Locate the cell with the specified text and output its (X, Y) center coordinate. 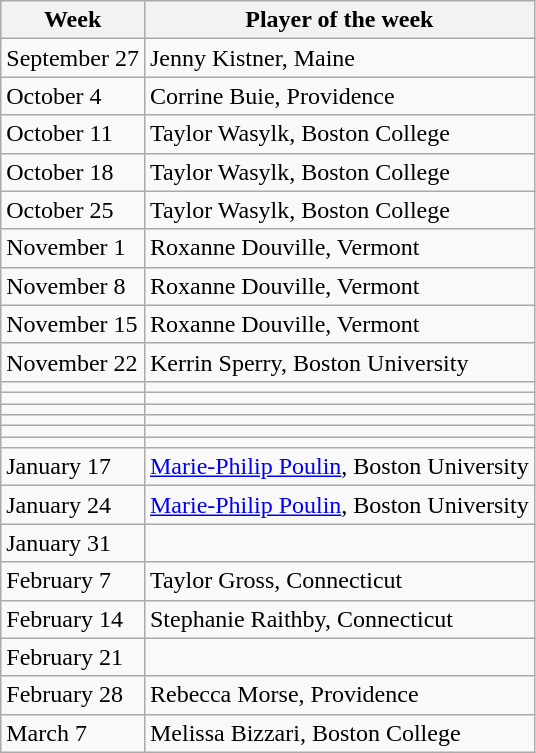
September 27 (73, 58)
November 22 (73, 362)
February 7 (73, 581)
February 28 (73, 695)
January 31 (73, 543)
Rebecca Morse, Providence (339, 695)
Week (73, 20)
October 4 (73, 96)
February 14 (73, 619)
October 18 (73, 172)
March 7 (73, 733)
Player of the week (339, 20)
Kerrin Sperry, Boston University (339, 362)
Melissa Bizzari, Boston College (339, 733)
November 15 (73, 324)
November 1 (73, 248)
January 17 (73, 467)
February 21 (73, 657)
Corrine Buie, Providence (339, 96)
Jenny Kistner, Maine (339, 58)
Stephanie Raithby, Connecticut (339, 619)
January 24 (73, 505)
October 25 (73, 210)
Taylor Gross, Connecticut (339, 581)
November 8 (73, 286)
October 11 (73, 134)
